Identify which cell holds the provided text, then report its [X, Y] central coordinate. 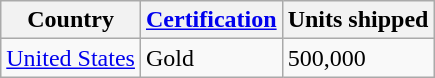
United States [71, 58]
Certification [211, 20]
Units shipped [358, 20]
Gold [211, 58]
Country [71, 20]
500,000 [358, 58]
